Search for the cell housing the specified text and yield its [X, Y] center coordinate. 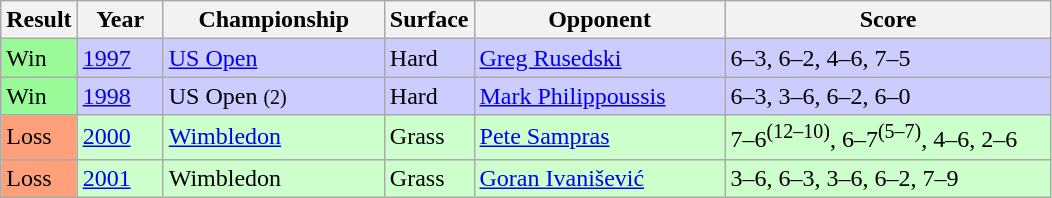
Goran Ivanišević [600, 178]
Score [888, 20]
US Open (2) [274, 96]
Surface [429, 20]
Pete Sampras [600, 138]
3–6, 6–3, 3–6, 6–2, 7–9 [888, 178]
Mark Philippoussis [600, 96]
2001 [120, 178]
US Open [274, 58]
6–3, 3–6, 6–2, 6–0 [888, 96]
Greg Rusedski [600, 58]
2000 [120, 138]
Championship [274, 20]
1997 [120, 58]
1998 [120, 96]
Opponent [600, 20]
6–3, 6–2, 4–6, 7–5 [888, 58]
Result [39, 20]
Year [120, 20]
7–6(12–10), 6–7(5–7), 4–6, 2–6 [888, 138]
